Extract the [X, Y] coordinate from the center of the cell holding the provided text.  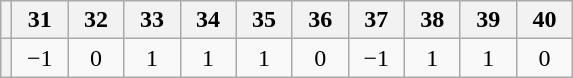
33 [152, 20]
32 [96, 20]
39 [488, 20]
34 [208, 20]
40 [544, 20]
31 [40, 20]
37 [376, 20]
35 [264, 20]
38 [432, 20]
36 [320, 20]
